For the text-containing cell, return its midpoint in [X, Y] coordinate format. 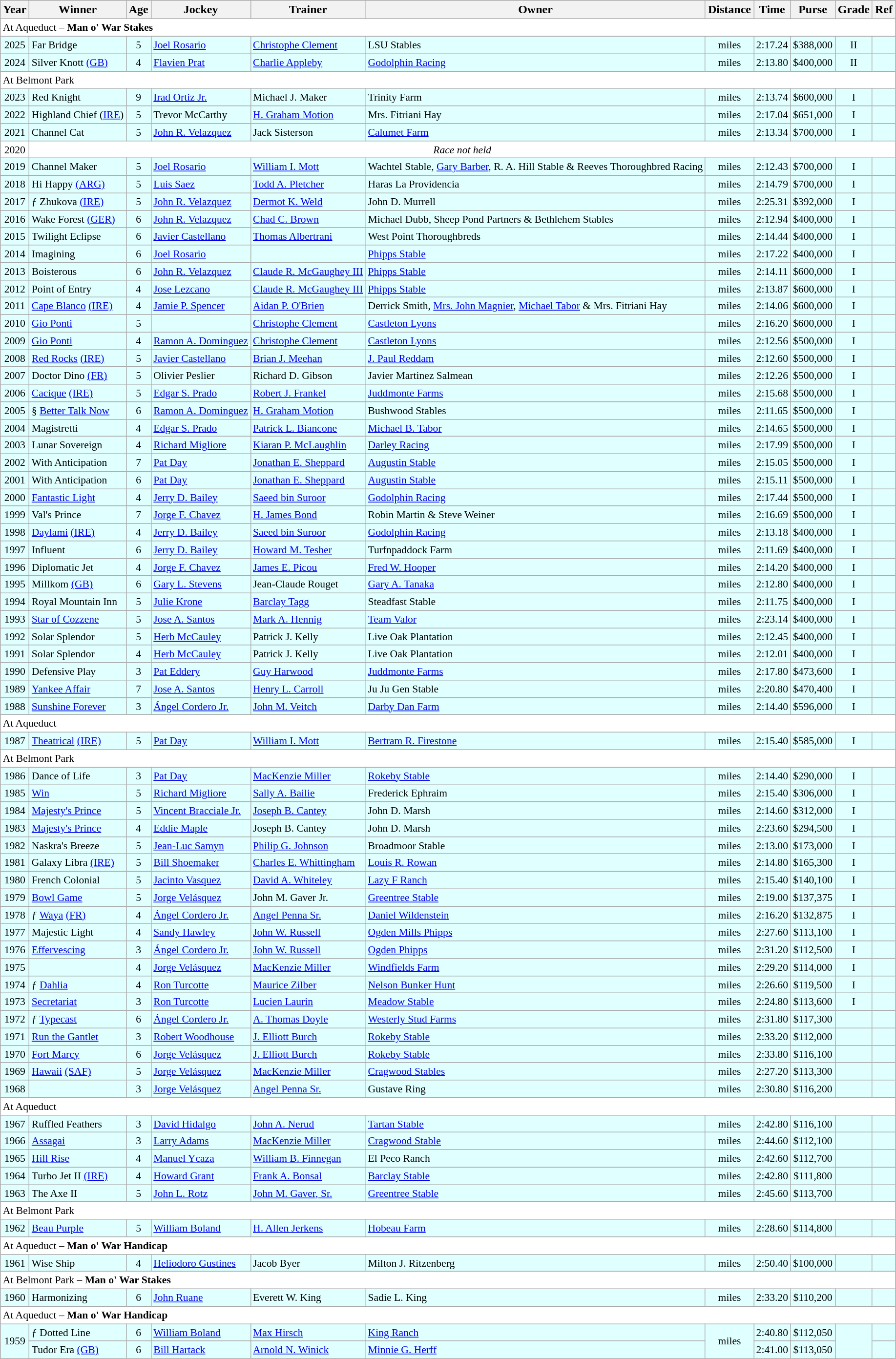
1970 [15, 1054]
Pat Eddery [201, 671]
$113,700 [813, 1193]
Daylami (IRE) [78, 532]
1988 [15, 706]
Boisterous [78, 272]
West Point Thoroughbreds [536, 236]
ƒ Waya (FR) [78, 915]
Ju Ju Gen Stable [536, 689]
1969 [15, 1071]
Trainer [308, 10]
$140,100 [813, 880]
$116,200 [813, 1089]
2:12.26 [772, 376]
2000 [15, 498]
2:15.05 [772, 462]
1984 [15, 811]
Calumet Farm [536, 132]
$110,200 [813, 1297]
Chad C. Brown [308, 219]
2001 [15, 480]
2019 [15, 167]
Hawaii (SAF) [78, 1071]
$113,300 [813, 1071]
$113,100 [813, 932]
Maurice Zilber [308, 984]
William B. Finnegan [308, 1158]
Howard M. Tesher [308, 550]
Jacinto Vasquez [201, 880]
Owner [536, 10]
Derrick Smith, Mrs. John Magnier, Michael Tabor & Mrs. Fitriani Hay [536, 306]
Darby Dan Farm [536, 706]
Dance of Life [78, 776]
9 [139, 97]
1972 [15, 1019]
$111,800 [813, 1176]
Michael Dubb, Sheep Pond Partners & Bethlehem Stables [536, 219]
1995 [15, 585]
$112,700 [813, 1158]
$388,000 [813, 45]
2:13.80 [772, 63]
Michael J. Maker [308, 97]
Mrs. Fitriani Hay [536, 115]
2:14.80 [772, 863]
1983 [15, 828]
Trinity Farm [536, 97]
1981 [15, 863]
A. Thomas Doyle [308, 1019]
Sunshine Forever [78, 706]
$651,000 [813, 115]
1979 [15, 898]
John M. Veitch [308, 706]
John L. Rotz [201, 1193]
2:17.99 [772, 445]
2:31.20 [772, 950]
2:11.75 [772, 602]
2:27.60 [772, 932]
2:12.60 [772, 358]
Highland Chief (IRE) [78, 115]
Time [772, 10]
1989 [15, 689]
2003 [15, 445]
Ogden Phipps [536, 950]
Charlie Appleby [308, 63]
Hobeau Farm [536, 1228]
Red Knight [78, 97]
Ref [884, 10]
Meadow Stable [536, 1002]
1977 [15, 932]
Harmonizing [78, 1297]
Wise Ship [78, 1263]
John D. Murrell [536, 202]
H. Allen Jerkens [308, 1228]
1987 [15, 741]
Robert J. Frankel [308, 393]
Sandy Hawley [201, 932]
1973 [15, 1002]
Nelson Bunker Hunt [536, 984]
1996 [15, 567]
1980 [15, 880]
2:42.60 [772, 1158]
Barclay Stable [536, 1176]
Vincent Bracciale Jr. [201, 811]
Twilight Eclipse [78, 236]
2016 [15, 219]
ƒ Typecast [78, 1019]
Olivier Peslier [201, 376]
Sally A. Bailie [308, 793]
$165,300 [813, 863]
James E. Picou [308, 567]
$312,000 [813, 811]
1999 [15, 515]
Beau Purple [78, 1228]
Westerly Stud Farms [536, 1019]
$294,500 [813, 828]
French Colonial [78, 880]
Everett W. King [308, 1297]
Win [78, 793]
1962 [15, 1228]
1968 [15, 1089]
Fantastic Light [78, 498]
1975 [15, 967]
2:17.44 [772, 498]
Todd A. Pletcher [308, 184]
2:14.44 [772, 236]
Jacob Byer [308, 1263]
2:29.20 [772, 967]
2023 [15, 97]
David Hidalgo [201, 1124]
Val's Prince [78, 515]
2:26.60 [772, 984]
$112,000 [813, 1037]
Yankee Affair [78, 689]
Cacique (IRE) [78, 393]
Jack Sisterson [308, 132]
Star of Cozzene [78, 619]
Lazy F Ranch [536, 880]
Robin Martin & Steve Weiner [536, 515]
1997 [15, 550]
LSU Stables [536, 45]
2:12.45 [772, 637]
Tartan Stable [536, 1124]
2:13.18 [772, 532]
2:15.11 [772, 480]
2:41.00 [772, 1350]
Cape Blanco (IRE) [78, 306]
Jamie P. Spencer [201, 306]
Tudor Era (GB) [78, 1350]
1978 [15, 915]
2014 [15, 254]
2:40.80 [772, 1333]
Philip G. Johnson [308, 845]
Henry L. Carroll [308, 689]
Galaxy Libra (IRE) [78, 863]
$114,800 [813, 1228]
2:11.65 [772, 411]
Channel Maker [78, 167]
Flavien Prat [201, 63]
Lucien Laurin [308, 1002]
Turfnpaddock Farm [536, 550]
2021 [15, 132]
$596,000 [813, 706]
King Ranch [536, 1333]
Bill Shoemaker [201, 863]
Fort Marcy [78, 1054]
2:19.00 [772, 898]
Milton J. Ritzenberg [536, 1263]
John A. Nerud [308, 1124]
2:17.22 [772, 254]
Broadmoor Stable [536, 845]
2:45.60 [772, 1193]
§ Better Talk Now [78, 411]
Millkom (GB) [78, 585]
Heliodoro Gustines [201, 1263]
2:31.80 [772, 1019]
Defensive Play [78, 671]
1959 [15, 1341]
Richard D. Gibson [308, 376]
Ogden Mills Phipps [536, 932]
John Ruane [201, 1297]
Darley Racing [536, 445]
2:12.56 [772, 341]
$112,100 [813, 1141]
Steadfast Stable [536, 602]
J. Paul Reddam [536, 358]
1982 [15, 845]
2011 [15, 306]
Frederick Ephraim [536, 793]
Manuel Ycaza [201, 1158]
2008 [15, 358]
2:14.11 [772, 272]
Turbo Jet II (IRE) [78, 1176]
Barclay Tagg [308, 602]
1976 [15, 950]
Grade [854, 10]
Howard Grant [201, 1176]
2013 [15, 272]
1990 [15, 671]
Mark A. Hennig [308, 619]
ƒ Dahlia [78, 984]
2004 [15, 428]
1993 [15, 619]
2002 [15, 462]
2:25.31 [772, 202]
$113,600 [813, 1002]
$114,000 [813, 967]
2:14.06 [772, 306]
Lunar Sovereign [78, 445]
2:28.60 [772, 1228]
1961 [15, 1263]
Red Rocks (IRE) [78, 358]
1967 [15, 1124]
Eddie Maple [201, 828]
Doctor Dino (FR) [78, 376]
H. James Bond [308, 515]
Julie Krone [201, 602]
Haras La Providencia [536, 184]
2:12.80 [772, 585]
2:13.74 [772, 97]
Winner [78, 10]
2017 [15, 202]
$470,400 [813, 689]
2:17.80 [772, 671]
Louis R. Rowan [536, 863]
Influent [78, 550]
Team Valor [536, 619]
2022 [15, 115]
Brian J. Meehan [308, 358]
2010 [15, 323]
1985 [15, 793]
Sadie L. King [536, 1297]
$112,500 [813, 950]
Wachtel Stable, Gary Barber, R. A. Hill Stable & Reeves Thoroughbred Racing [536, 167]
$119,500 [813, 984]
2:13.87 [772, 289]
Daniel Wildenstein [536, 915]
Assagai [78, 1141]
2:17.04 [772, 115]
Wake Forest (GER) [78, 219]
2:13.00 [772, 845]
1991 [15, 654]
Age [139, 10]
Michael B. Tabor [536, 428]
Year [15, 10]
2:50.40 [772, 1263]
Max Hirsch [308, 1333]
Kiaran P. McLaughlin [308, 445]
Arnold N. Winick [308, 1350]
1963 [15, 1193]
Bushwood Stables [536, 411]
Robert Woodhouse [201, 1037]
2006 [15, 393]
2015 [15, 236]
Naskra's Breeze [78, 845]
The Axe II [78, 1193]
Hill Rise [78, 1158]
1992 [15, 637]
Frank A. Bonsal [308, 1176]
Hi Happy (ARG) [78, 184]
2:14.20 [772, 567]
2007 [15, 376]
$392,000 [813, 202]
Run the Gantlet [78, 1037]
Fred W. Hooper [536, 567]
Purse [813, 10]
2:23.60 [772, 828]
$132,875 [813, 915]
Theatrical (IRE) [78, 741]
2:13.34 [772, 132]
Majestic Light [78, 932]
2012 [15, 289]
$173,000 [813, 845]
Diplomatic Jet [78, 567]
$137,375 [813, 898]
$290,000 [813, 776]
ƒ Zhukova (IRE) [78, 202]
Bill Hartack [201, 1350]
2:27.20 [772, 1071]
1965 [15, 1158]
2:12.43 [772, 167]
2009 [15, 341]
2:12.01 [772, 654]
El Peco Ranch [536, 1158]
Jean-Claude Rouget [308, 585]
2:14.65 [772, 428]
David A. Whiteley [308, 880]
$306,000 [813, 793]
Javier Martinez Salmean [536, 376]
Minnie G. Herff [536, 1350]
2:44.60 [772, 1141]
2025 [15, 45]
2:30.80 [772, 1089]
Aidan P. O'Brien [308, 306]
2:12.94 [772, 219]
Jockey [201, 10]
At Belmont Park – Man o' War Stakes [448, 1280]
1994 [15, 602]
2:16.69 [772, 515]
Silver Knott (GB) [78, 63]
Patrick L. Biancone [308, 428]
John M. Gaver Jr. [308, 898]
Cragwood Stable [536, 1141]
Jean-Luc Samyn [201, 845]
2:11.69 [772, 550]
2:15.68 [772, 393]
2018 [15, 184]
2024 [15, 63]
Thomas Albertrani [308, 236]
$112,050 [813, 1333]
2005 [15, 411]
Charles E. Whittingham [308, 863]
$585,000 [813, 741]
2:24.80 [772, 1002]
Bowl Game [78, 898]
Magistretti [78, 428]
Gary A. Tanaka [536, 585]
Royal Mountain Inn [78, 602]
2:14.79 [772, 184]
Distance [729, 10]
1960 [15, 1297]
1964 [15, 1176]
Guy Harwood [308, 671]
Windfields Farm [536, 967]
Secretariat [78, 1002]
Race not held [462, 149]
Far Bridge [78, 45]
1974 [15, 984]
Luis Saez [201, 184]
2:14.60 [772, 811]
Irad Ortiz Jr. [201, 97]
1986 [15, 776]
Imagining [78, 254]
$113,050 [813, 1350]
Gustave Ring [536, 1089]
Effervescing [78, 950]
$100,000 [813, 1263]
2:23.14 [772, 619]
1998 [15, 532]
Bertram R. Firestone [536, 741]
Cragwood Stables [536, 1071]
Trevor McCarthy [201, 115]
$117,300 [813, 1019]
Gary L. Stevens [201, 585]
2020 [15, 149]
Larry Adams [201, 1141]
1971 [15, 1037]
2:20.80 [772, 689]
Point of Entry [78, 289]
At Aqueduct – Man o' War Stakes [448, 28]
2:33.80 [772, 1054]
2:17.24 [772, 45]
Ruffled Feathers [78, 1124]
Dermot K. Weld [308, 202]
$473,600 [813, 671]
Jose Lezcano [201, 289]
ƒ Dotted Line [78, 1333]
John M. Gaver, Sr. [308, 1193]
Channel Cat [78, 132]
1966 [15, 1141]
